Scan for the cell matching the given text and deliver its (x, y) coordinate at center. 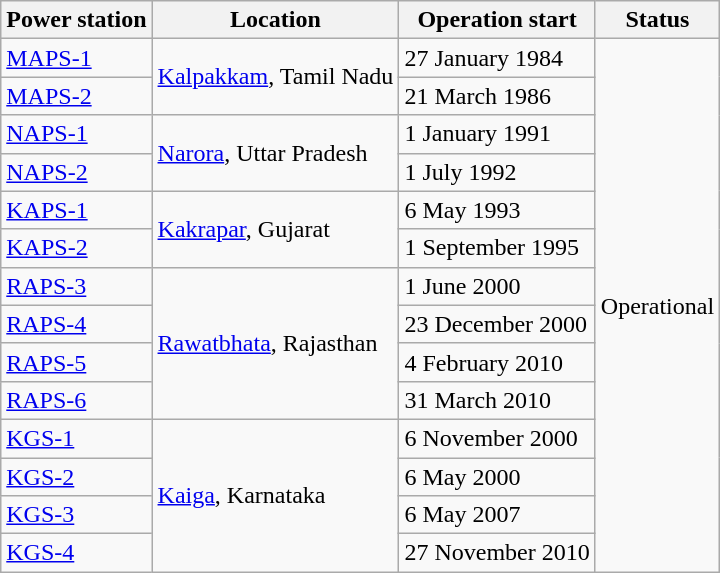
KAPS-2 (76, 248)
6 May 1993 (497, 210)
MAPS-2 (76, 96)
21 March 1986 (497, 96)
23 December 2000 (497, 324)
Kaiga, Karnataka (276, 495)
KAPS-1 (76, 210)
Power station (76, 20)
NAPS-2 (76, 172)
NAPS-1 (76, 134)
KGS-4 (76, 553)
RAPS-3 (76, 286)
27 January 1984 (497, 58)
27 November 2010 (497, 553)
6 May 2000 (497, 477)
RAPS-6 (76, 400)
6 November 2000 (497, 438)
1 January 1991 (497, 134)
KGS-2 (76, 477)
1 July 1992 (497, 172)
Status (657, 20)
KGS-1 (76, 438)
6 May 2007 (497, 515)
Narora, Uttar Pradesh (276, 153)
4 February 2010 (497, 362)
Operational (657, 306)
1 September 1995 (497, 248)
KGS-3 (76, 515)
Location (276, 20)
Rawatbhata, Rajasthan (276, 343)
RAPS-5 (76, 362)
Operation start (497, 20)
Kakrapar, Gujarat (276, 229)
31 March 2010 (497, 400)
1 June 2000 (497, 286)
Kalpakkam, Tamil Nadu (276, 77)
MAPS-1 (76, 58)
RAPS-4 (76, 324)
